Identify which cell holds the provided text, then report its (X, Y) central coordinate. 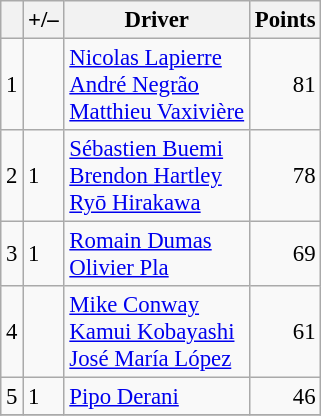
Driver (156, 20)
Points (284, 20)
2 (12, 176)
69 (284, 254)
5 (12, 397)
Mike Conway Kamui Kobayashi José María López (156, 332)
Nicolas Lapierre André Negrão Matthieu Vaxivière (156, 85)
81 (284, 85)
61 (284, 332)
3 (12, 254)
Sébastien Buemi Brendon Hartley Ryō Hirakawa (156, 176)
78 (284, 176)
Pipo Derani (156, 397)
4 (12, 332)
Romain Dumas Olivier Pla (156, 254)
46 (284, 397)
+/– (44, 20)
